Capture the cell that displays the provided text and extract its [x, y] central coordinate. 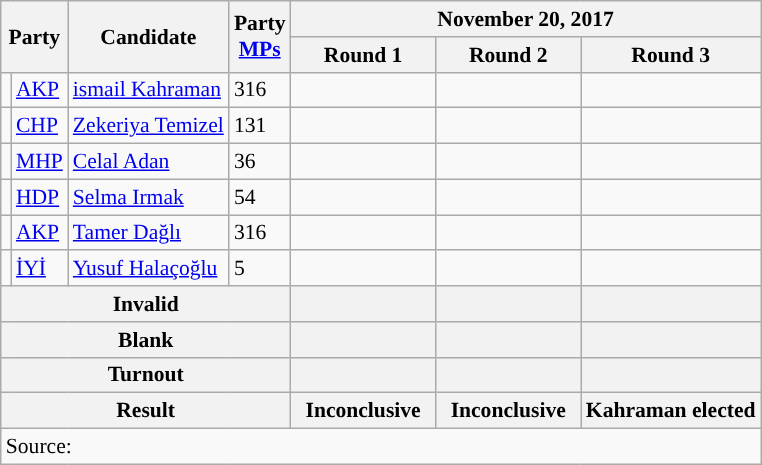
54 [260, 197]
CHP [40, 126]
Yusuf Halaçoğlu [148, 269]
Round 1 [364, 55]
Kahraman elected [671, 411]
Party [34, 36]
MHP [40, 162]
Round 2 [508, 55]
Tamer Dağlı [148, 233]
HDP [40, 197]
5 [260, 269]
Selma Irmak [148, 197]
Zekeriya Temizel [148, 126]
PartyMPs [260, 36]
November 20, 2017 [526, 19]
Candidate [148, 36]
131 [260, 126]
Blank [146, 340]
Result [146, 411]
36 [260, 162]
ismail Kahraman [148, 90]
Turnout [146, 375]
İYİ [40, 269]
Invalid [146, 304]
Round 3 [671, 55]
Source: [381, 447]
Celal Adan [148, 162]
